Return (X, Y) of the center of cell containing provided text 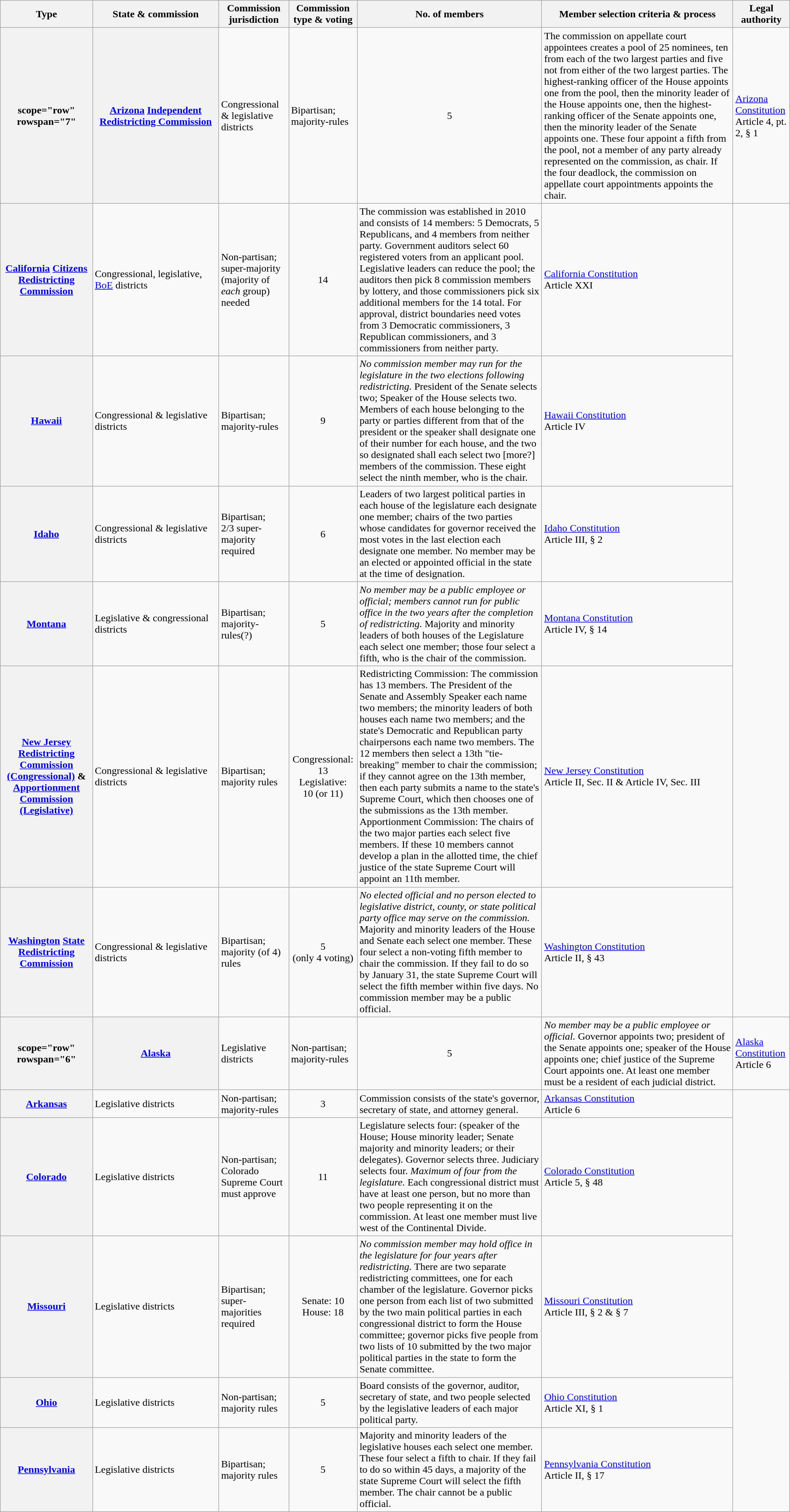
Member selection criteria & process (637, 14)
Washington State Redistricting Commission (46, 952)
Washington ConstitutionArticle II, § 43 (637, 952)
14 (323, 280)
Hawaii (46, 421)
Arkansas ConstitutionArticle 6 (637, 1103)
5(only 4 voting) (323, 952)
Arizona ConstitutionArticle 4, pt. 2, § 1 (761, 116)
Arkansas (46, 1103)
Alaska (155, 1054)
No. of members (449, 14)
Alaska ConstitutionArticle 6 (761, 1054)
California Citizens Redistricting Commission (46, 280)
Missouri ConstitutionArticle III, § 2 & § 7 (637, 1307)
11 (323, 1177)
Missouri (46, 1307)
Idaho ConstitutionArticle III, § 2 (637, 534)
Montana (46, 624)
Non-partisan;majority rules (254, 1403)
Hawaii ConstitutionArticle IV (637, 421)
Non-partisan;Colorado Supreme Court must approve (254, 1177)
Ohio (46, 1403)
Congressional, legislative, BoE districts (155, 280)
Bipartisan;super-majorities required (254, 1307)
Colorado ConstitutionArticle 5, § 48 (637, 1177)
Legislative & congressional districts (155, 624)
Commission jurisdiction (254, 14)
Pennsylvania (46, 1470)
Legal authority (761, 14)
Arizona Independent Redistricting Commission (155, 116)
Congressional:13Legislative:10 (or 11) (323, 776)
Bipartisan;2/3 super-majority required (254, 534)
Montana ConstitutionArticle IV, § 14 (637, 624)
Commission consists of the state's governor, secretary of state, and attorney general. (449, 1103)
Idaho (46, 534)
Type (46, 14)
scope="row" rowspan="6" (46, 1054)
State & commission (155, 14)
New Jersey Redistricting Commission (Congressional) & Apportionment Commission (Legislative) (46, 776)
Ohio ConstitutionArticle XI, § 1 (637, 1403)
Board consists of the governor, auditor, secretary of state, and two people selected by the legislative leaders of each major political party. (449, 1403)
California ConstitutionArticle XXI (637, 280)
Colorado (46, 1177)
New Jersey ConstitutionArticle II, Sec. II & Article IV, Sec. III (637, 776)
Senate: 10House: 18 (323, 1307)
Bipartisan;majority-rules(?) (254, 624)
scope="row" rowspan="7" (46, 116)
Non-partisan;super-majority (majority of each group) needed (254, 280)
9 (323, 421)
6 (323, 534)
Bipartisan;majority (of 4) rules (254, 952)
Pennsylvania ConstitutionArticle II, § 17 (637, 1470)
Commission type & voting (323, 14)
3 (323, 1103)
